Return the [x, y] coordinate for the center point of the cell that contains the specified text.  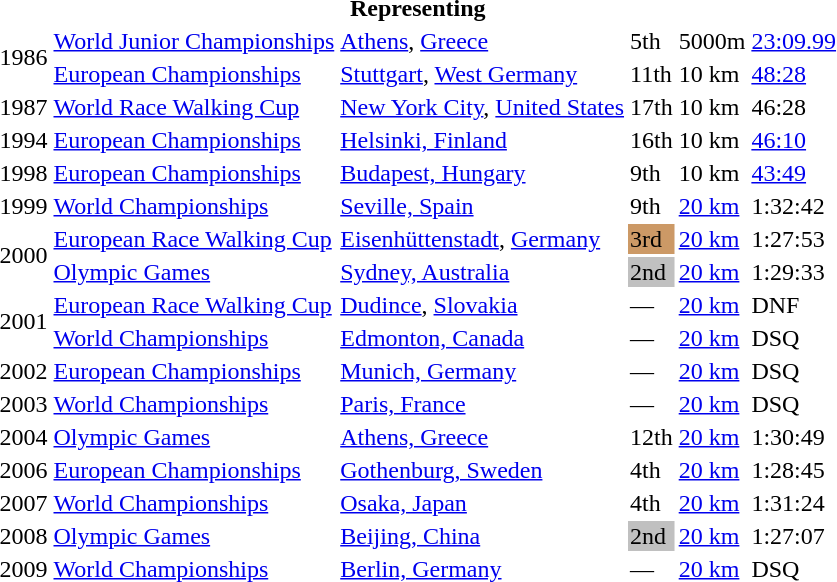
5000m [712, 41]
11th [652, 74]
New York City, United States [482, 107]
World Race Walking Cup [194, 107]
Paris, France [482, 404]
Gothenburg, Sweden [482, 470]
Munich, Germany [482, 371]
17th [652, 107]
Eisenhüttenstadt, Germany [482, 239]
Helsinki, Finland [482, 140]
Seville, Spain [482, 206]
Beijing, China [482, 536]
Edmonton, Canada [482, 338]
Dudince, Slovakia [482, 305]
World Junior Championships [194, 41]
12th [652, 437]
16th [652, 140]
Budapest, Hungary [482, 173]
5th [652, 41]
Sydney, Australia [482, 272]
3rd [652, 239]
Stuttgart, West Germany [482, 74]
Osaka, Japan [482, 503]
